Locate the cell with the specified text and output its (x, y) center coordinate. 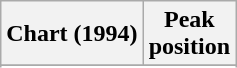
Peakposition (189, 34)
Chart (1994) (72, 34)
